Search for the cell housing the specified text and yield its (x, y) center coordinate. 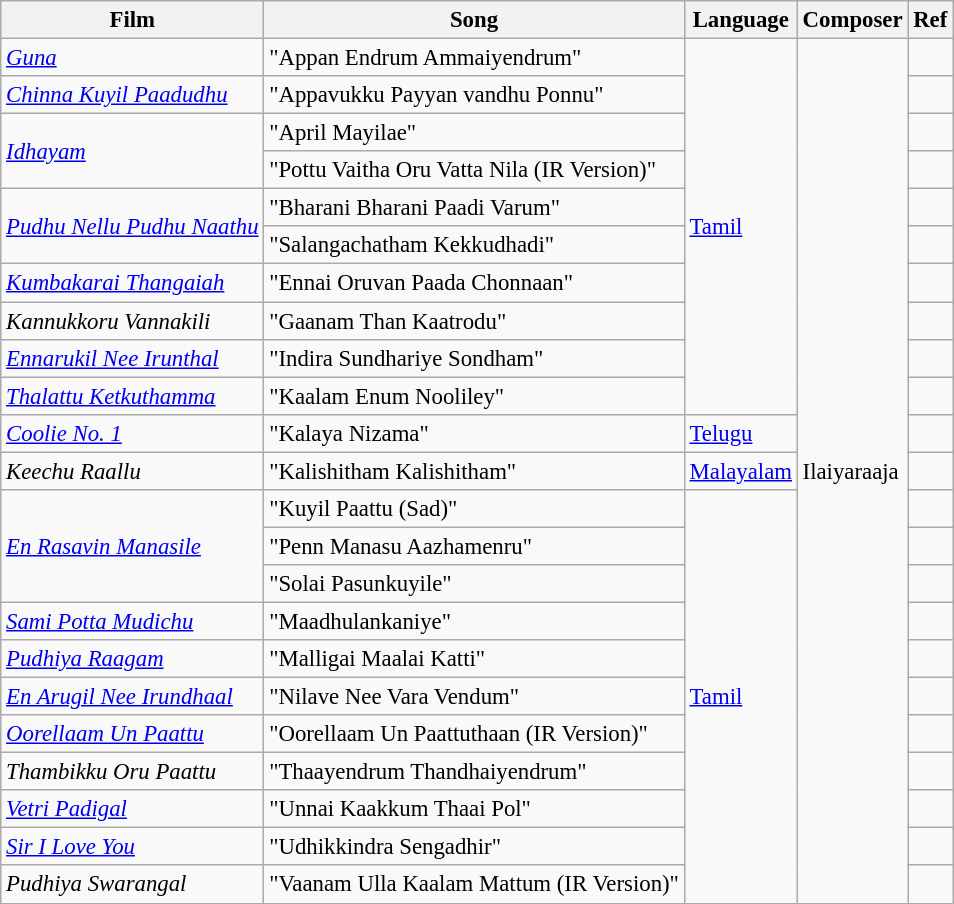
"Solai Pasunkuyile" (474, 584)
Coolie No. 1 (132, 433)
Chinna Kuyil Paadudhu (132, 95)
"Bharani Bharani Paadi Varum" (474, 208)
"Gaanam Than Kaatrodu" (474, 321)
Ilaiyaraaja (852, 472)
Composer (852, 20)
Language (740, 20)
"Thaayendrum Thandhaiyendrum" (474, 772)
Pudhu Nellu Pudhu Naathu (132, 226)
"Vaanam Ulla Kaalam Mattum (IR Version)" (474, 885)
"Salangachatham Kekkudhadi" (474, 245)
"Kaalam Enum Nooliley" (474, 396)
Pudhiya Raagam (132, 659)
"Kalaya Nizama" (474, 433)
"Kalishitham Kalishitham" (474, 471)
Keechu Raallu (132, 471)
Idhayam (132, 152)
"April Mayilae" (474, 133)
Sir I Love You (132, 847)
En Arugil Nee Irundhaal (132, 697)
En Rasavin Manasile (132, 546)
Telugu (740, 433)
Film (132, 20)
Ref (930, 20)
"Appan Endrum Ammaiyendrum" (474, 58)
"Nilave Nee Vara Vendum" (474, 697)
Thambikku Oru Paattu (132, 772)
Sami Potta Mudichu (132, 621)
Ennarukil Nee Irunthal (132, 358)
Kannukkoru Vannakili (132, 321)
"Indira Sundhariye Sondham" (474, 358)
"Ennai Oruvan Paada Chonnaan" (474, 283)
"Oorellaam Un Paattuthaan (IR Version)" (474, 734)
"Maadhulankaniye" (474, 621)
Vetri Padigal (132, 809)
"Udhikkindra Sengadhir" (474, 847)
Malayalam (740, 471)
"Malligai Maalai Katti" (474, 659)
Thalattu Ketkuthamma (132, 396)
Song (474, 20)
Pudhiya Swarangal (132, 885)
Guna (132, 58)
Oorellaam Un Paattu (132, 734)
"Unnai Kaakkum Thaai Pol" (474, 809)
"Kuyil Paattu (Sad)" (474, 509)
Kumbakarai Thangaiah (132, 283)
"Appavukku Payyan vandhu Ponnu" (474, 95)
"Pottu Vaitha Oru Vatta Nila (IR Version)" (474, 170)
"Penn Manasu Aazhamenru" (474, 546)
